From the cell containing the given text, extract its center point as (X, Y) coordinate. 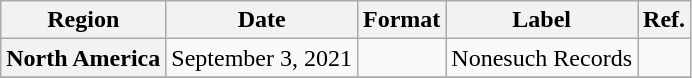
Date (262, 20)
Nonesuch Records (542, 58)
Label (542, 20)
Format (401, 20)
Ref. (664, 20)
North America (84, 58)
Region (84, 20)
September 3, 2021 (262, 58)
